Find where the given text appears and provide that cell's center as (X, Y) coordinate. 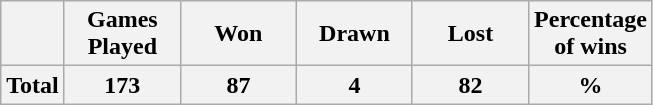
173 (122, 85)
Percentage of wins (591, 34)
Lost (470, 34)
Total (33, 85)
4 (354, 85)
% (591, 85)
Drawn (354, 34)
87 (238, 85)
Won (238, 34)
Games Played (122, 34)
82 (470, 85)
